Output the (X, Y) coordinate of the center of the cell containing the given text.  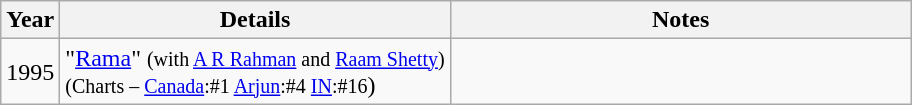
Details (255, 20)
"Rama" (with A R Rahman and Raam Shetty)(Charts – Canada:#1 Arjun:#4 IN:#16) (255, 72)
1995 (30, 72)
Year (30, 20)
Notes (680, 20)
